Locate the cell with the specified text and output its [X, Y] center coordinate. 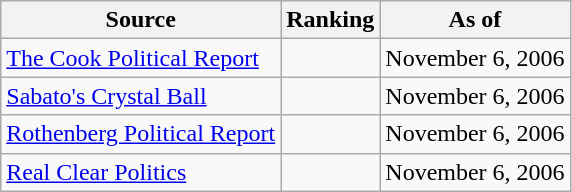
Rothenberg Political Report [141, 134]
Real Clear Politics [141, 172]
Sabato's Crystal Ball [141, 96]
Source [141, 20]
Ranking [330, 20]
As of [475, 20]
The Cook Political Report [141, 58]
